Scan for the cell matching the given text and deliver its (x, y) coordinate at center. 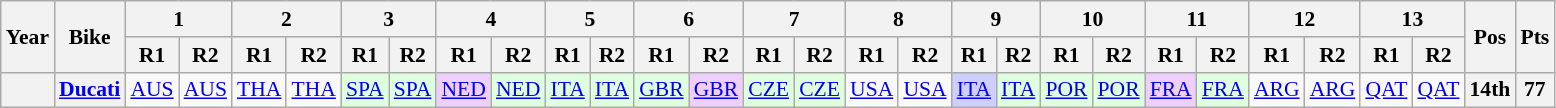
Ducati (90, 90)
77 (1534, 90)
4 (490, 19)
10 (1092, 19)
Year (28, 36)
Pts (1534, 36)
Pos (1490, 36)
2 (286, 19)
8 (898, 19)
1 (178, 19)
14th (1490, 90)
6 (688, 19)
5 (590, 19)
3 (388, 19)
Bike (90, 36)
12 (1304, 19)
7 (794, 19)
11 (1197, 19)
9 (996, 19)
13 (1412, 19)
